Find where the given text appears and provide that cell's center as (x, y) coordinate. 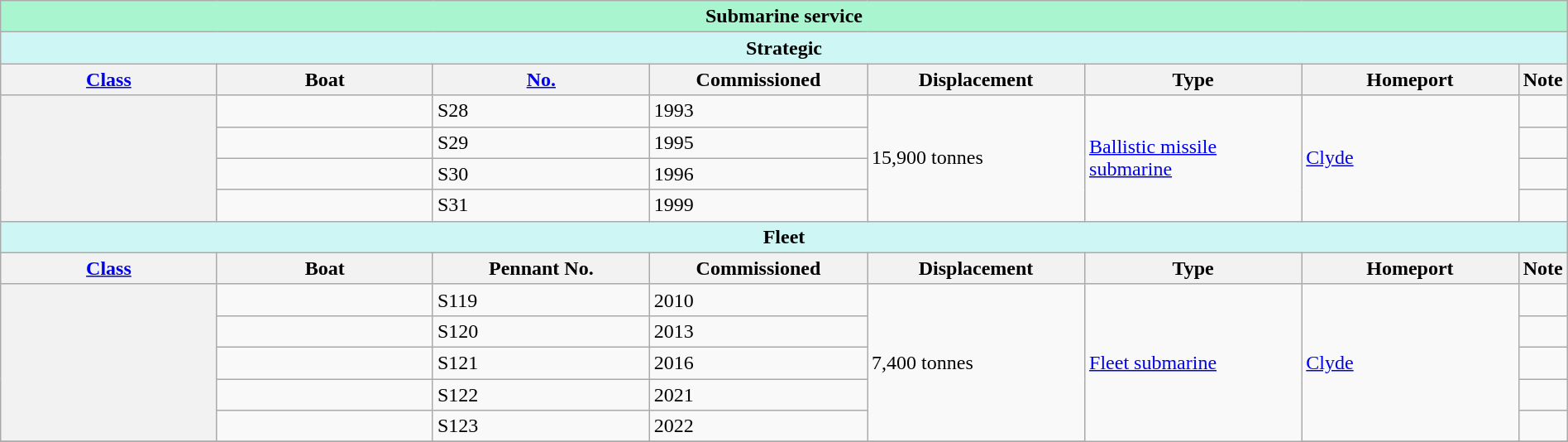
S30 (541, 174)
S122 (541, 395)
S28 (541, 111)
1999 (758, 205)
2016 (758, 363)
2021 (758, 395)
1993 (758, 111)
Strategic (784, 48)
S29 (541, 142)
S123 (541, 426)
S31 (541, 205)
2010 (758, 300)
Ballistic missile submarine (1193, 158)
Fleet (784, 237)
S119 (541, 300)
1995 (758, 142)
15,900 tonnes (976, 158)
S121 (541, 363)
2022 (758, 426)
No. (541, 79)
7,400 tonnes (976, 363)
Fleet submarine (1193, 363)
1996 (758, 174)
Submarine service (784, 17)
2013 (758, 331)
Pennant No. (541, 268)
S120 (541, 331)
